Identify which cell holds the provided text, then report its (x, y) central coordinate. 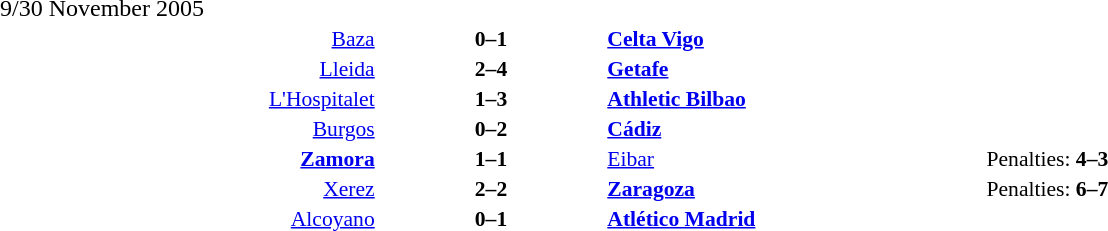
Zaragoza (795, 188)
1–1 (492, 158)
Cádiz (795, 128)
Eibar (795, 158)
0–2 (492, 128)
Getafe (795, 68)
Celta Vigo (795, 38)
2–2 (492, 188)
1–3 (492, 98)
Athletic Bilbao (795, 98)
2–4 (492, 68)
0–1 (492, 38)
